Find where the given text appears and provide that cell's center as [X, Y] coordinate. 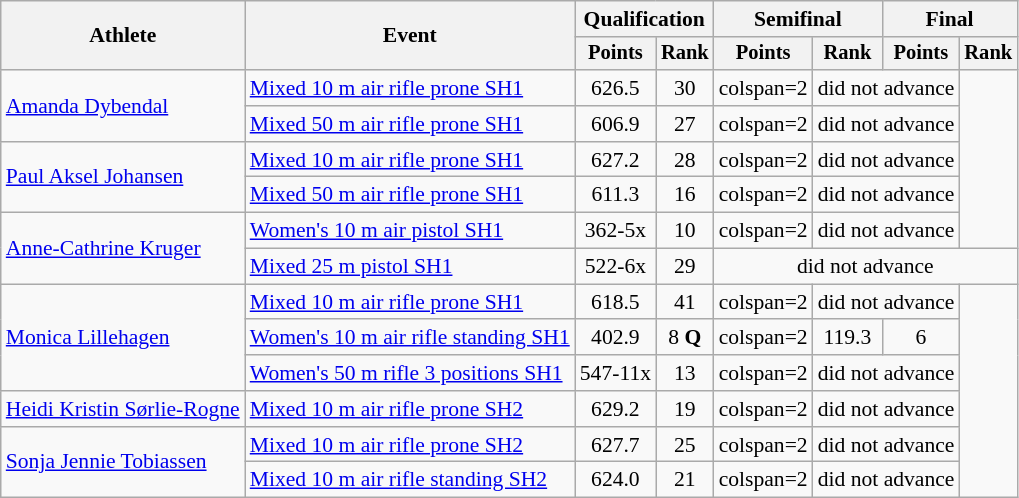
606.9 [616, 124]
29 [685, 267]
25 [685, 445]
Sonja Jennie Tobiassen [123, 462]
402.9 [616, 338]
119.3 [848, 338]
618.5 [616, 302]
41 [685, 302]
Event [410, 36]
8 Q [685, 338]
Qualification [644, 19]
Heidi Kristin Sørlie-Rogne [123, 409]
627.2 [616, 160]
611.3 [616, 195]
547-11x [616, 373]
Women's 10 m air rifle standing SH1 [410, 338]
21 [685, 480]
Mixed 25 m pistol SH1 [410, 267]
Amanda Dybendal [123, 106]
16 [685, 195]
627.7 [616, 445]
362-5x [616, 231]
Athlete [123, 36]
Women's 10 m air pistol SH1 [410, 231]
19 [685, 409]
624.0 [616, 480]
Mixed 10 m air rifle standing SH2 [410, 480]
30 [685, 88]
626.5 [616, 88]
27 [685, 124]
Final [950, 19]
Monica Lillehagen [123, 338]
522-6x [616, 267]
6 [920, 338]
Semifinal [798, 19]
Paul Aksel Johansen [123, 178]
13 [685, 373]
629.2 [616, 409]
10 [685, 231]
Women's 50 m rifle 3 positions SH1 [410, 373]
28 [685, 160]
Anne-Cathrine Kruger [123, 248]
